Locate the cell with the specified text and output its [x, y] center coordinate. 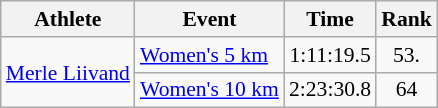
Women's 5 km [210, 55]
Women's 10 km [210, 90]
64 [406, 90]
53. [406, 55]
Event [210, 19]
Athlete [68, 19]
2:23:30.8 [330, 90]
1:11:19.5 [330, 55]
Rank [406, 19]
Time [330, 19]
Merle Liivand [68, 72]
